From the cell containing the given text, extract its center point as [X, Y] coordinate. 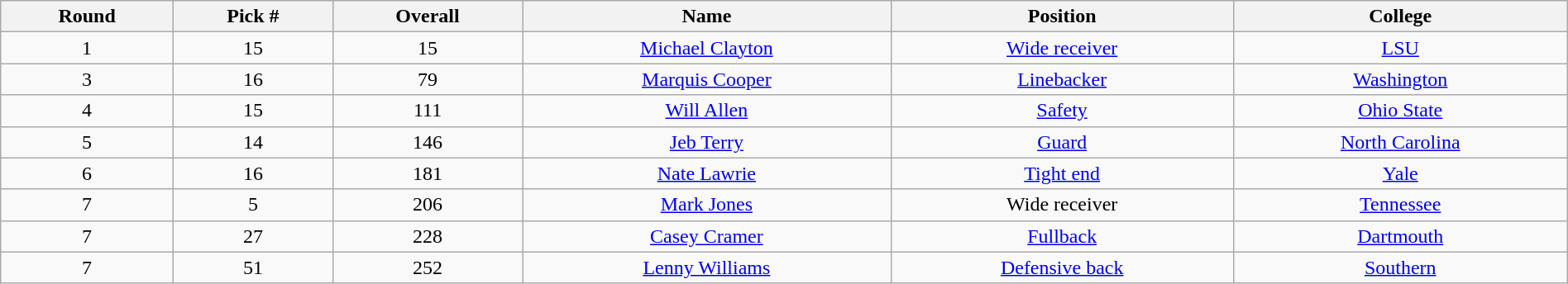
Dartmouth [1400, 236]
Pick # [253, 17]
4 [88, 111]
181 [427, 173]
Washington [1400, 79]
Nate Lawrie [706, 173]
Round [88, 17]
Ohio State [1400, 111]
Guard [1062, 142]
146 [427, 142]
27 [253, 236]
1 [88, 48]
3 [88, 79]
Name [706, 17]
Southern [1400, 267]
Jeb Terry [706, 142]
14 [253, 142]
111 [427, 111]
Defensive back [1062, 267]
228 [427, 236]
Tight end [1062, 173]
51 [253, 267]
Lenny Williams [706, 267]
College [1400, 17]
Safety [1062, 111]
Michael Clayton [706, 48]
LSU [1400, 48]
206 [427, 205]
Will Allen [706, 111]
Casey Cramer [706, 236]
6 [88, 173]
Position [1062, 17]
79 [427, 79]
Fullback [1062, 236]
Marquis Cooper [706, 79]
Yale [1400, 173]
Mark Jones [706, 205]
Tennessee [1400, 205]
Overall [427, 17]
Linebacker [1062, 79]
North Carolina [1400, 142]
252 [427, 267]
